Provide the (X, Y) coordinate of the cell's center where the given text is located.  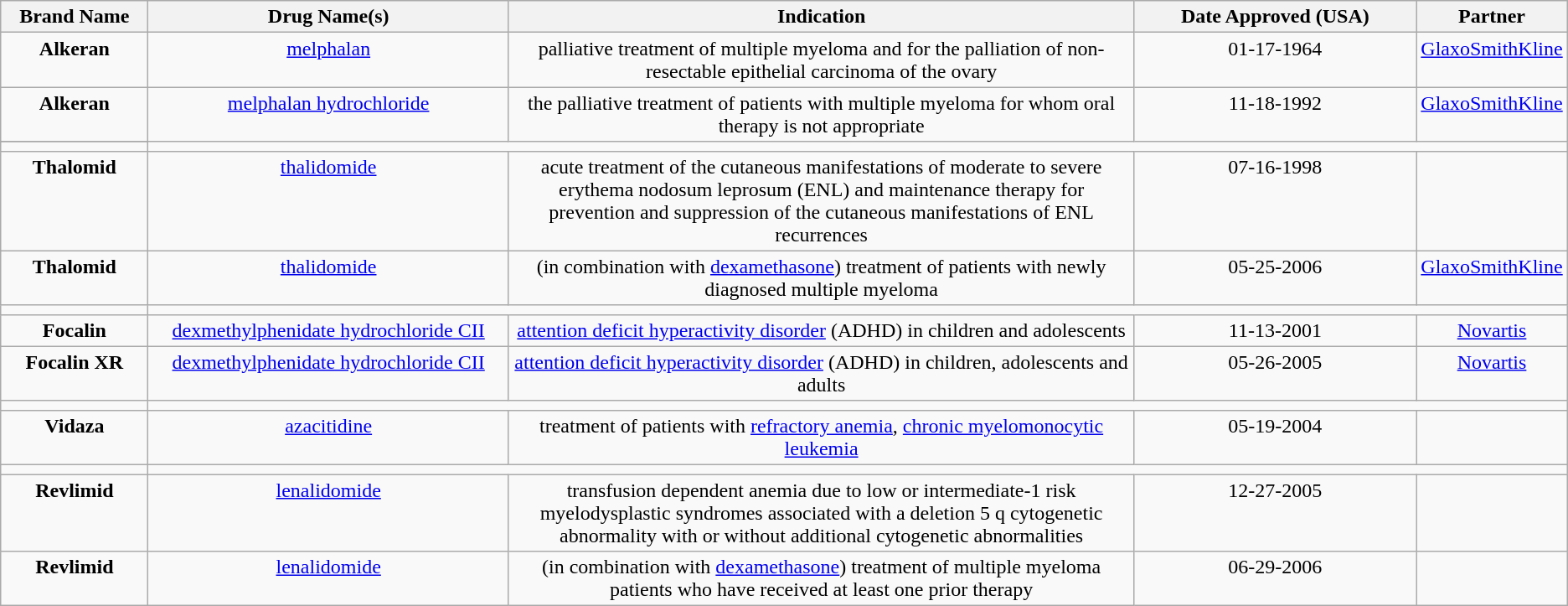
treatment of patients with refractory anemia, chronic myelomonocytic leukemia (821, 438)
azacitidine (328, 438)
11-13-2001 (1275, 330)
melphalan (328, 60)
Drug Name(s) (328, 17)
Focalin XR (75, 374)
(in combination with dexamethasone) treatment of patients with newly diagnosed multiple myeloma (821, 278)
Brand Name (75, 17)
Indication (821, 17)
07-16-1998 (1275, 201)
Vidaza (75, 438)
11-18-1992 (1275, 114)
attention deficit hyperactivity disorder (ADHD) in children and adolescents (821, 330)
05-19-2004 (1275, 438)
palliative treatment of multiple myeloma and for the palliation of non-resectable epithelial carcinoma of the ovary (821, 60)
Partner (1492, 17)
the palliative treatment of patients with multiple myeloma for whom oral therapy is not appropriate (821, 114)
05-25-2006 (1275, 278)
05-26-2005 (1275, 374)
Date Approved (USA) (1275, 17)
06-29-2006 (1275, 578)
01-17-1964 (1275, 60)
melphalan hydrochloride (328, 114)
12-27-2005 (1275, 513)
attention deficit hyperactivity disorder (ADHD) in children, adolescents and adults (821, 374)
(in combination with dexamethasone) treatment of multiple myeloma patients who have received at least one prior therapy (821, 578)
Focalin (75, 330)
